Locate the cell with the specified text and output its [x, y] center coordinate. 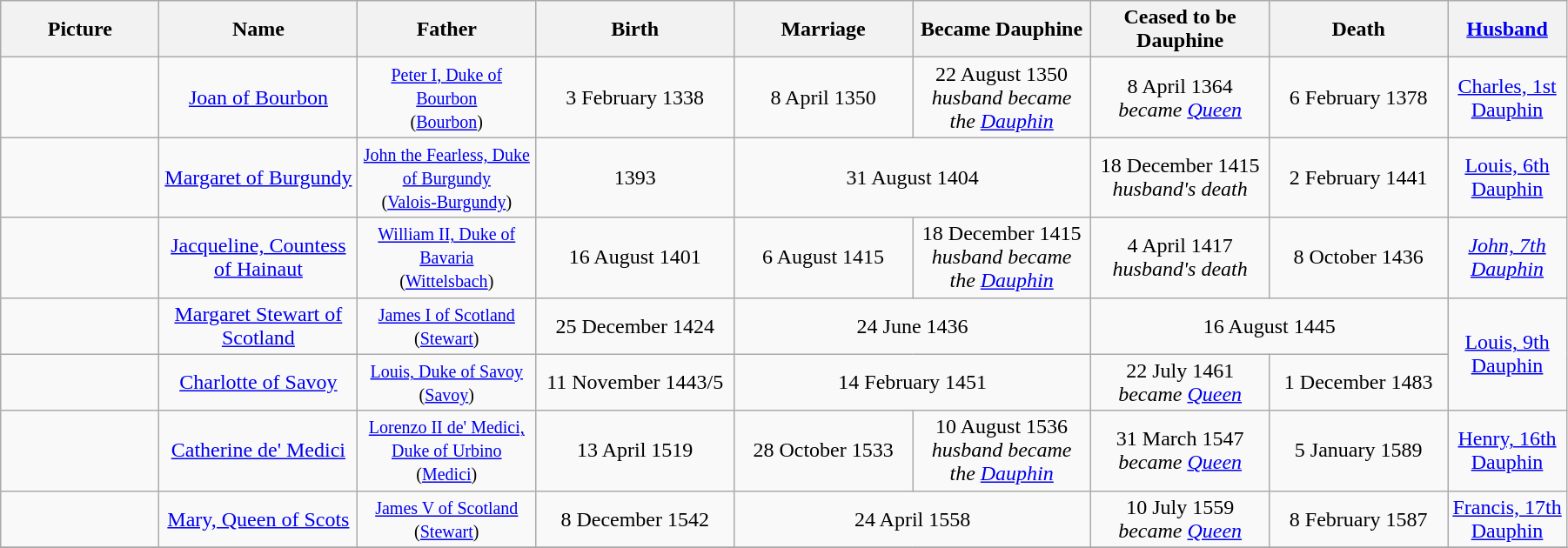
10 August 1536husband became the Dauphin [1002, 451]
Louis, Duke of Savoy(Savoy) [447, 383]
3 February 1338 [635, 97]
John, 7th Dauphin [1507, 257]
John the Fearless, Duke of Burgundy(Valois-Burgundy) [447, 177]
Louis, 6th Dauphin [1507, 177]
31 March 1547became Queen [1180, 451]
Husband [1507, 30]
Peter I, Duke of Bourbon(Bourbon) [447, 97]
Henry, 16th Dauphin [1507, 451]
Charlotte of Savoy [258, 383]
25 December 1424 [635, 325]
4 April 1417husband's death [1180, 257]
16 August 1401 [635, 257]
8 February 1587 [1359, 518]
16 August 1445 [1270, 325]
Marriage [823, 30]
Birth [635, 30]
31 August 1404 [913, 177]
Margaret of Burgundy [258, 177]
6 August 1415 [823, 257]
Margaret Stewart of Scotland [258, 325]
Picture [80, 30]
James I of Scotland(Stewart) [447, 325]
2 February 1441 [1359, 177]
13 April 1519 [635, 451]
8 April 1350 [823, 97]
8 December 1542 [635, 518]
Lorenzo II de' Medici, Duke of Urbino(Medici) [447, 451]
Catherine de' Medici [258, 451]
8 October 1436 [1359, 257]
28 October 1533 [823, 451]
Name [258, 30]
24 June 1436 [913, 325]
22 August 1350husband became the Dauphin [1002, 97]
18 December 1415husband's death [1180, 177]
22 July 1461became Queen [1180, 383]
Father [447, 30]
1 December 1483 [1359, 383]
Charles, 1st Dauphin [1507, 97]
Joan of Bourbon [258, 97]
Jacqueline, Countess of Hainaut [258, 257]
William II, Duke of Bavaria(Wittelsbach) [447, 257]
24 April 1558 [913, 518]
5 January 1589 [1359, 451]
6 February 1378 [1359, 97]
11 November 1443/5 [635, 383]
Death [1359, 30]
Mary, Queen of Scots [258, 518]
Ceased to be Dauphine [1180, 30]
8 April 1364became Queen [1180, 97]
14 February 1451 [913, 383]
Became Dauphine [1002, 30]
10 July 1559became Queen [1180, 518]
Francis, 17th Dauphin [1507, 518]
18 December 1415husband became the Dauphin [1002, 257]
James V of Scotland(Stewart) [447, 518]
Louis, 9th Dauphin [1507, 354]
1393 [635, 177]
